Return the (X, Y) coordinate for the center point of the cell that contains the specified text.  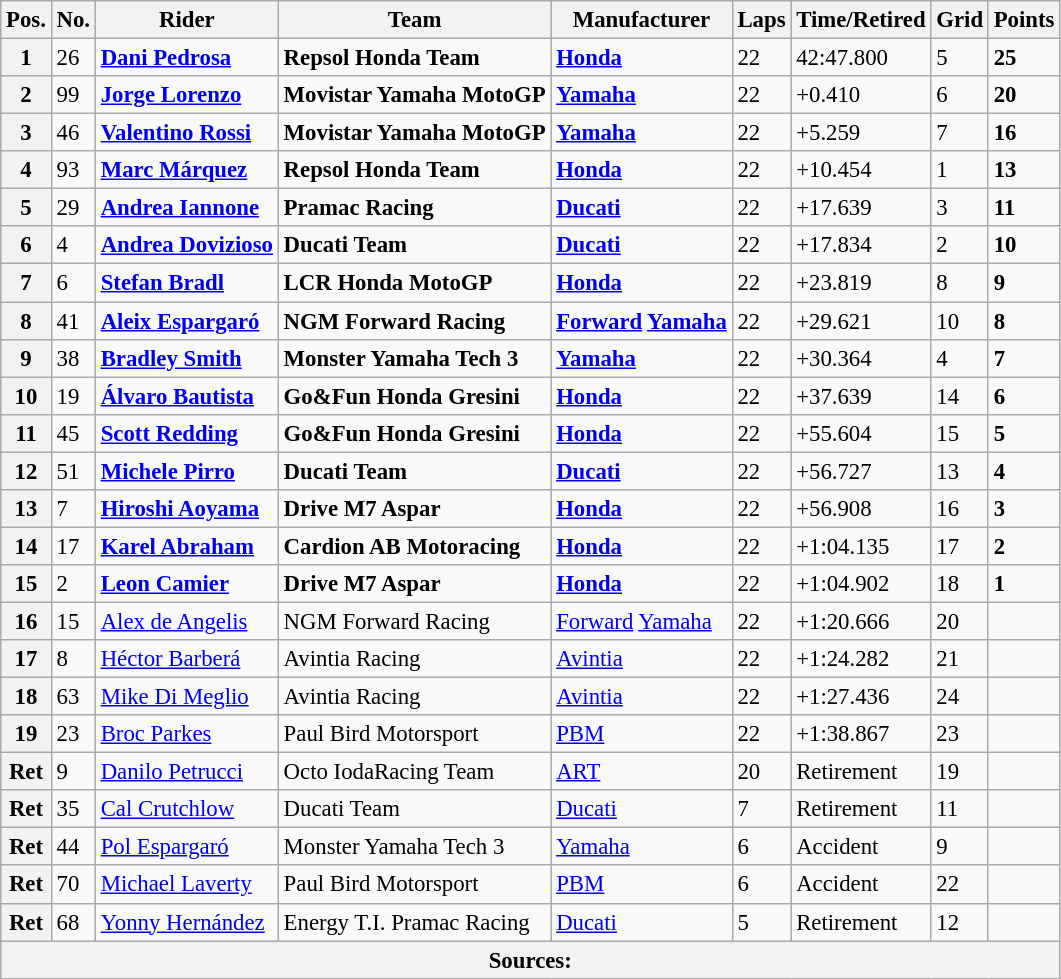
Laps (762, 20)
35 (73, 809)
29 (73, 208)
42:47.800 (861, 58)
Scott Redding (186, 433)
Octo IodaRacing Team (414, 772)
21 (960, 659)
Valentino Rossi (186, 133)
63 (73, 697)
No. (73, 20)
Yonny Hernández (186, 922)
46 (73, 133)
Energy T.I. Pramac Racing (414, 922)
+1:27.436 (861, 697)
LCR Honda MotoGP (414, 283)
Time/Retired (861, 20)
Karel Abraham (186, 546)
Manufacturer (642, 20)
Hiroshi Aoyama (186, 509)
99 (73, 95)
45 (73, 433)
Rider (186, 20)
+23.819 (861, 283)
Leon Camier (186, 584)
+37.639 (861, 396)
+1:20.666 (861, 621)
51 (73, 471)
Points (1024, 20)
+30.364 (861, 358)
Andrea Iannone (186, 208)
ART (642, 772)
44 (73, 847)
26 (73, 58)
Cardion AB Motoracing (414, 546)
+55.604 (861, 433)
Pos. (26, 20)
+29.621 (861, 321)
Héctor Barberá (186, 659)
Álvaro Bautista (186, 396)
Cal Crutchlow (186, 809)
+1:24.282 (861, 659)
+1:04.902 (861, 584)
Andrea Dovizioso (186, 245)
+1:04.135 (861, 546)
41 (73, 321)
Marc Márquez (186, 170)
+17.639 (861, 208)
Grid (960, 20)
Michele Pirro (186, 471)
Mike Di Meglio (186, 697)
38 (73, 358)
Team (414, 20)
Stefan Bradl (186, 283)
93 (73, 170)
+5.259 (861, 133)
Aleix Espargaró (186, 321)
Pol Espargaró (186, 847)
+10.454 (861, 170)
Danilo Petrucci (186, 772)
25 (1024, 58)
Alex de Angelis (186, 621)
Jorge Lorenzo (186, 95)
Sources: (530, 960)
Dani Pedrosa (186, 58)
70 (73, 885)
+56.727 (861, 471)
Michael Laverty (186, 885)
+1:38.867 (861, 734)
+0.410 (861, 95)
Bradley Smith (186, 358)
Broc Parkes (186, 734)
+56.908 (861, 509)
68 (73, 922)
24 (960, 697)
+17.834 (861, 245)
Pramac Racing (414, 208)
